Return (x, y) of the center of cell containing provided text 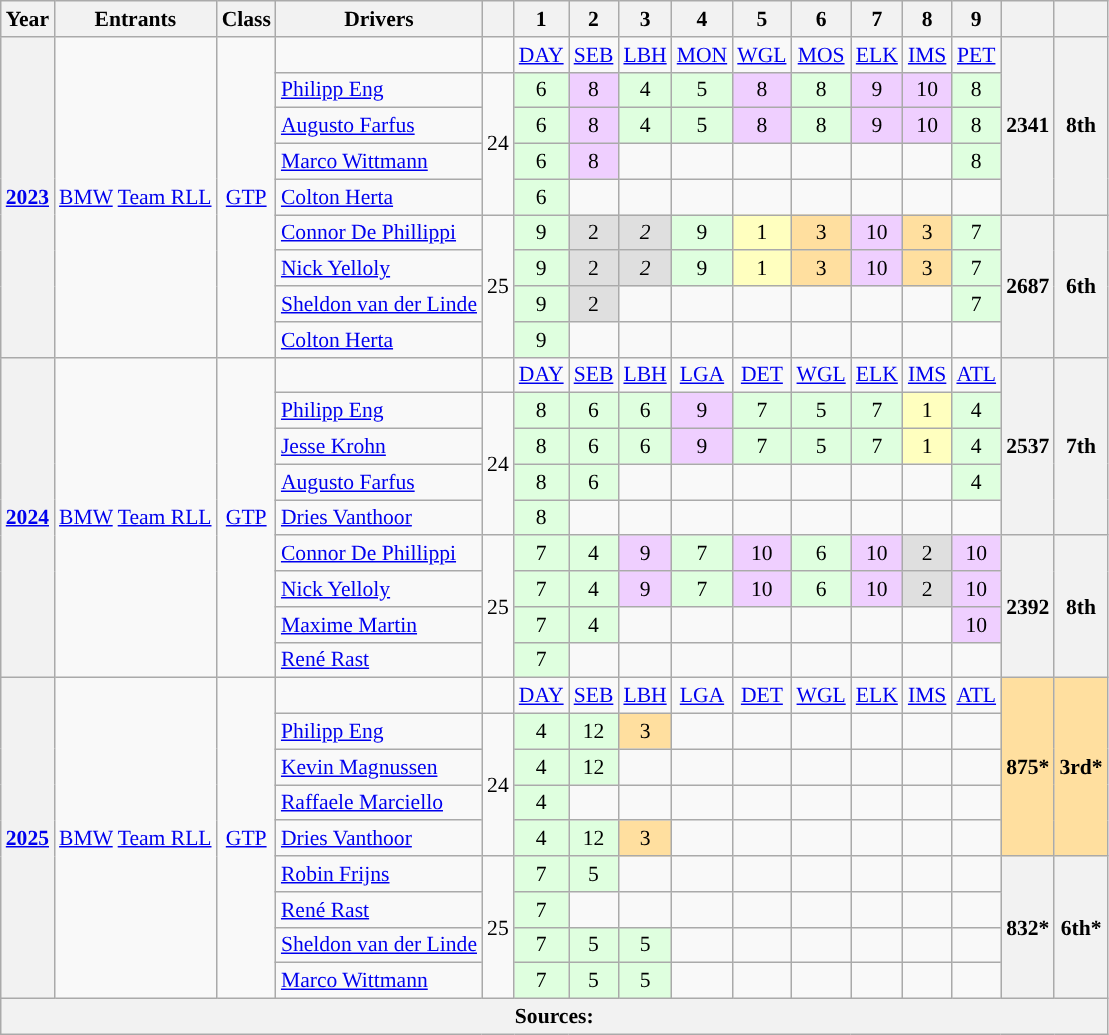
7th (1080, 446)
3rd* (1080, 767)
2341 (1028, 126)
Drivers (379, 19)
Jesse Krohn (379, 447)
Class (246, 19)
MON (702, 55)
Entrants (136, 19)
2537 (1028, 446)
Kevin Magnussen (379, 767)
2024 (28, 518)
MOS (822, 55)
Raffaele Marciello (379, 803)
Sources: (554, 1017)
2687 (1028, 286)
6th* (1080, 927)
2025 (28, 838)
PET (976, 55)
875* (1028, 767)
Maxime Martin (379, 625)
2392 (1028, 607)
2023 (28, 198)
6th (1080, 286)
Robin Frijns (379, 874)
Year (28, 19)
832* (1028, 927)
